Scan for the cell matching the given text and deliver its (X, Y) coordinate at center. 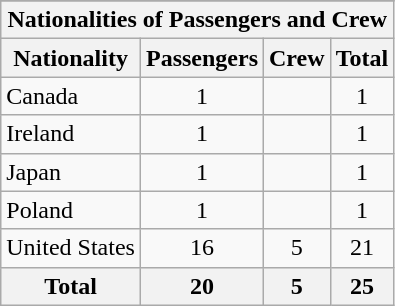
25 (362, 286)
Poland (71, 210)
21 (362, 248)
Ireland (71, 134)
United States (71, 248)
Nationality (71, 58)
16 (202, 248)
Passengers (202, 58)
Canada (71, 96)
Japan (71, 172)
Nationalities of Passengers and Crew (198, 20)
20 (202, 286)
Crew (298, 58)
